Locate the cell with the specified text and output its (X, Y) center coordinate. 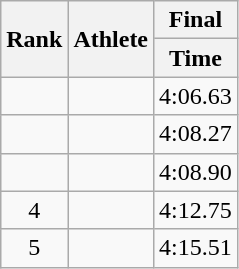
4:08.27 (196, 134)
4:15.51 (196, 248)
4 (34, 210)
4:12.75 (196, 210)
4:06.63 (196, 96)
Time (196, 58)
Final (196, 20)
Athlete (111, 39)
4:08.90 (196, 172)
Rank (34, 39)
5 (34, 248)
